Detect which cell encompasses the target text, then output its (x, y) center coordinate. 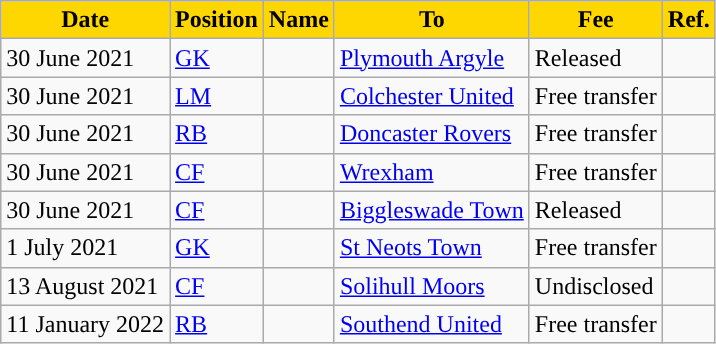
Name (298, 20)
Ref. (688, 20)
LM (217, 96)
Doncaster Rovers (432, 134)
Wrexham (432, 172)
11 January 2022 (86, 324)
1 July 2021 (86, 248)
Plymouth Argyle (432, 58)
To (432, 20)
Southend United (432, 324)
Date (86, 20)
Fee (596, 20)
Biggleswade Town (432, 210)
St Neots Town (432, 248)
Solihull Moors (432, 286)
Undisclosed (596, 286)
Colchester United (432, 96)
Position (217, 20)
13 August 2021 (86, 286)
